For the text-containing cell, return its midpoint in [x, y] coordinate format. 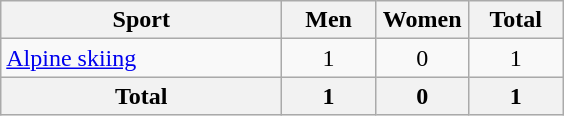
Men [329, 20]
Women [422, 20]
Sport [142, 20]
Alpine skiing [142, 58]
